Return the [X, Y] coordinate for the center point of the cell that contains the specified text.  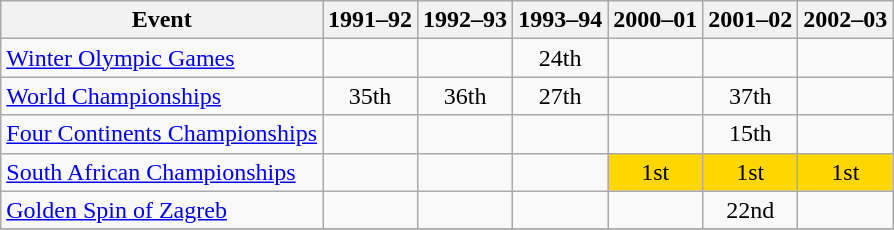
World Championships [162, 96]
15th [750, 134]
1992–93 [466, 20]
2001–02 [750, 20]
1993–94 [560, 20]
Winter Olympic Games [162, 58]
Golden Spin of Zagreb [162, 210]
Four Continents Championships [162, 134]
2000–01 [656, 20]
36th [466, 96]
27th [560, 96]
22nd [750, 210]
1991–92 [370, 20]
South African Championships [162, 172]
35th [370, 96]
2002–03 [846, 20]
37th [750, 96]
24th [560, 58]
Event [162, 20]
